Return [x, y] of the center of cell containing provided text 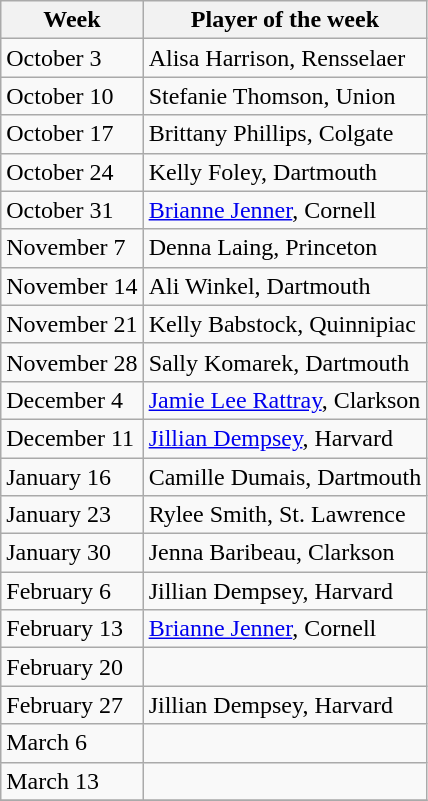
January 16 [72, 477]
October 24 [72, 172]
Rylee Smith, St. Lawrence [285, 515]
February 13 [72, 629]
January 23 [72, 515]
Ali Winkel, Dartmouth [285, 286]
Sally Komarek, Dartmouth [285, 362]
November 7 [72, 248]
November 14 [72, 286]
Brittany Phillips, Colgate [285, 134]
January 30 [72, 553]
March 6 [72, 743]
Week [72, 20]
November 28 [72, 362]
Kelly Foley, Dartmouth [285, 172]
Kelly Babstock, Quinnipiac [285, 324]
Denna Laing, Princeton [285, 248]
Alisa Harrison, Rensselaer [285, 58]
Player of the week [285, 20]
Jenna Baribeau, Clarkson [285, 553]
February 6 [72, 591]
December 11 [72, 438]
February 20 [72, 667]
October 10 [72, 96]
October 17 [72, 134]
December 4 [72, 400]
November 21 [72, 324]
Jamie Lee Rattray, Clarkson [285, 400]
March 13 [72, 781]
February 27 [72, 705]
Stefanie Thomson, Union [285, 96]
October 3 [72, 58]
Camille Dumais, Dartmouth [285, 477]
October 31 [72, 210]
